Provide the (X, Y) coordinate of the cell's center where the given text is located.  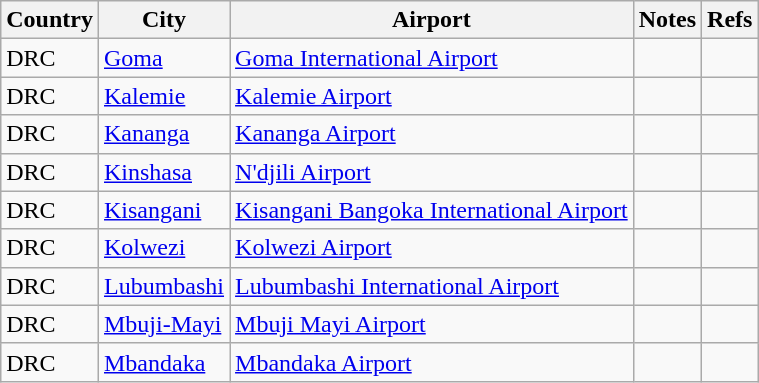
Refs (730, 20)
Mbandaka (164, 362)
Kalemie Airport (432, 96)
Goma (164, 58)
Kananga (164, 134)
Mbuji Mayi Airport (432, 324)
Lubumbashi (164, 286)
Goma International Airport (432, 58)
Kananga Airport (432, 134)
Kolwezi Airport (432, 248)
Airport (432, 20)
Mbuji-Mayi (164, 324)
Kolwezi (164, 248)
Mbandaka Airport (432, 362)
City (164, 20)
N'djili Airport (432, 172)
Kisangani Bangoka International Airport (432, 210)
Country (50, 20)
Notes (667, 20)
Kinshasa (164, 172)
Kisangani (164, 210)
Lubumbashi International Airport (432, 286)
Kalemie (164, 96)
